Pinpoint the cell where the given text exists, returning its (X, Y) midpoint coordinate. 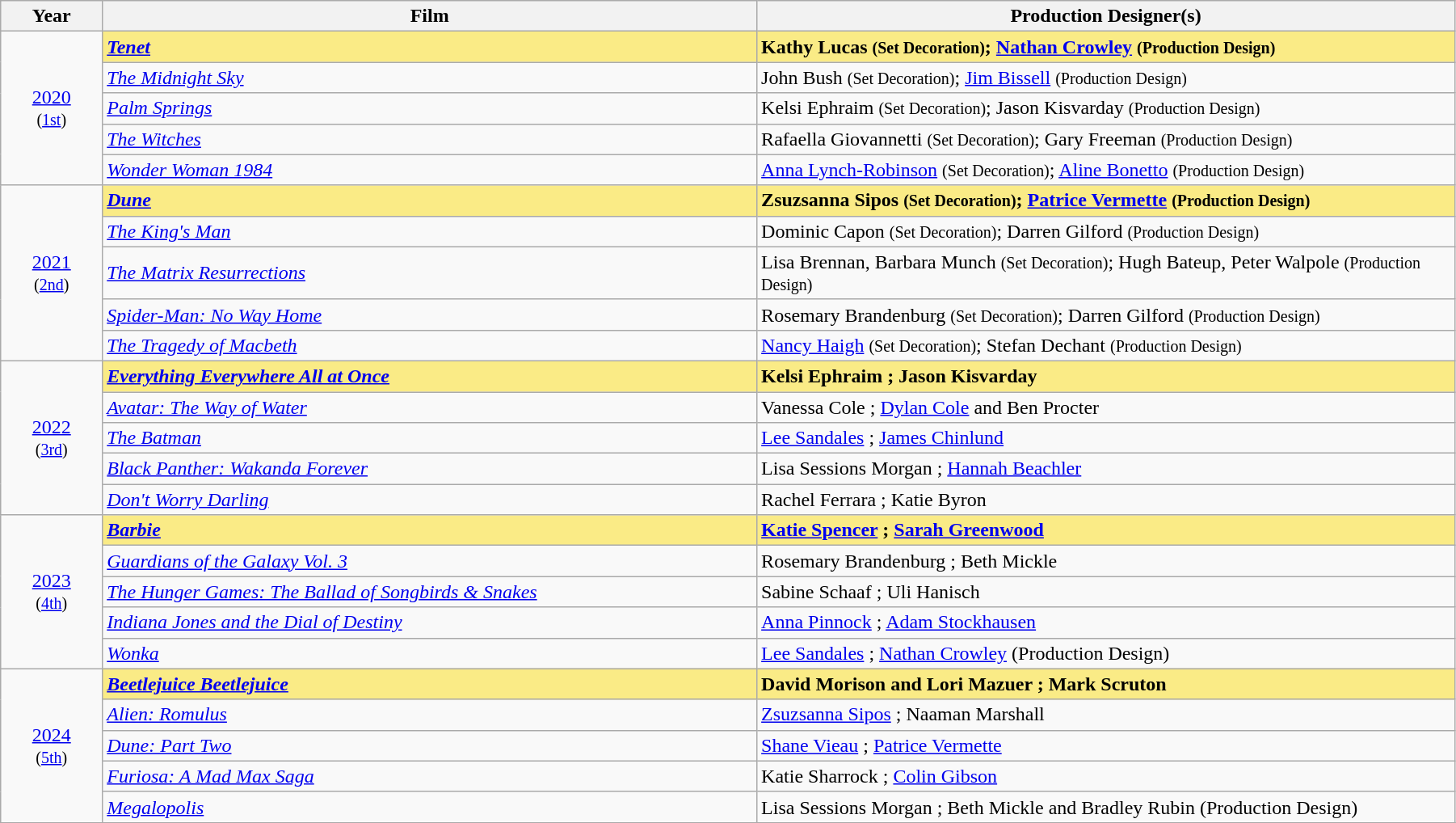
Barbie (430, 530)
Don't Worry Darling (430, 500)
Year (52, 16)
Indiana Jones and the Dial of Destiny (430, 623)
John Bush (Set Decoration); Jim Bissell (Production Design) (1106, 78)
Katie Spencer ; Sarah Greenwood (1106, 530)
Rosemary Brandenburg (Set Decoration); Darren Gilford (Production Design) (1106, 314)
Lee Sandales ; James Chinlund (1106, 438)
2022(3rd) (52, 437)
Zsuzsanna Sipos (Set Decoration); Patrice Vermette (Production Design) (1106, 200)
Guardians of the Galaxy Vol. 3 (430, 561)
The Hunger Games: The Ballad of Songbirds & Snakes (430, 592)
Wonder Woman 1984 (430, 170)
Rafaella Giovannetti (Set Decoration); Gary Freeman (Production Design) (1106, 139)
The Batman (430, 438)
Dune (430, 200)
Nancy Haigh (Set Decoration); Stefan Dechant (Production Design) (1106, 345)
Film (430, 16)
The Matrix Resurrections (430, 273)
2020(1st) (52, 108)
Lee Sandales ; Nathan Crowley (Production Design) (1106, 653)
Kelsi Ephraim ; Jason Kisvarday (1106, 376)
Production Designer(s) (1106, 16)
Anna Pinnock ; Adam Stockhausen (1106, 623)
2023(4th) (52, 592)
Dominic Capon (Set Decoration); Darren Gilford (Production Design) (1106, 231)
Rachel Ferrara ; Katie Byron (1106, 500)
Shane Vieau ; Patrice Vermette (1106, 745)
The Witches (430, 139)
Everything Everywhere All at Once (430, 376)
Rosemary Brandenburg ; Beth Mickle (1106, 561)
Spider-Man: No Way Home (430, 314)
Kathy Lucas (Set Decoration); Nathan Crowley (Production Design) (1106, 47)
2021(2nd) (52, 273)
Beetlejuice Beetlejuice (430, 684)
The Midnight Sky (430, 78)
Black Panther: Wakanda Forever (430, 469)
Anna Lynch-Robinson (Set Decoration); Aline Bonetto (Production Design) (1106, 170)
The King's Man (430, 231)
Sabine Schaaf ; Uli Hanisch (1106, 592)
Tenet (430, 47)
David Morison and Lori Mazuer ; Mark Scruton (1106, 684)
Lisa Sessions Morgan ; Beth Mickle and Bradley Rubin (Production Design) (1106, 807)
Vanessa Cole ; Dylan Cole and Ben Procter (1106, 407)
2024(5th) (52, 745)
The Tragedy of Macbeth (430, 345)
Alien: Romulus (430, 715)
Kelsi Ephraim (Set Decoration); Jason Kisvarday (Production Design) (1106, 108)
Dune: Part Two (430, 745)
Megalopolis (430, 807)
Avatar: The Way of Water (430, 407)
Katie Sharrock ; Colin Gibson (1106, 776)
Wonka (430, 653)
Palm Springs (430, 108)
Lisa Brennan, Barbara Munch (Set Decoration); Hugh Bateup, Peter Walpole (Production Design) (1106, 273)
Zsuzsanna Sipos ; Naaman Marshall (1106, 715)
Lisa Sessions Morgan ; Hannah Beachler (1106, 469)
Furiosa: A Mad Max Saga (430, 776)
